Output the (X, Y) coordinate of the center of the cell containing the given text.  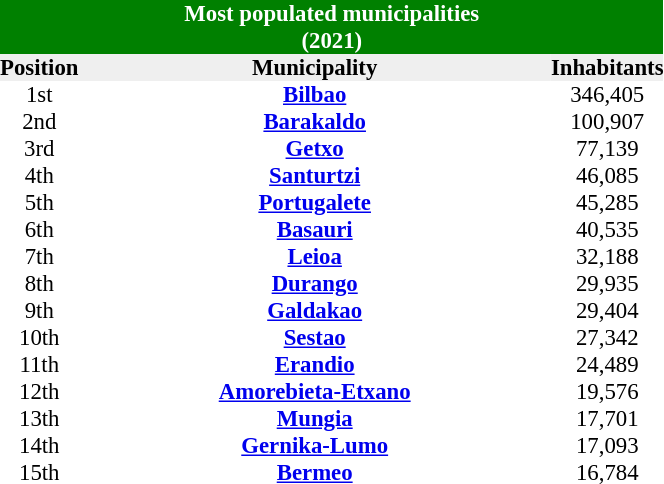
Barakaldo (314, 122)
29,935 (608, 284)
Leioa (314, 256)
77,139 (608, 148)
Bilbao (314, 94)
7th (39, 256)
100,907 (608, 122)
8th (39, 284)
Basauri (314, 230)
24,489 (608, 364)
19,576 (608, 392)
1st (39, 94)
Position (39, 68)
40,535 (608, 230)
Getxo (314, 148)
Most populated municipalities(2021) (332, 27)
17,701 (608, 418)
Gernika-Lumo (314, 446)
6th (39, 230)
Galdakao (314, 310)
5th (39, 202)
14th (39, 446)
29,404 (608, 310)
Erandio (314, 364)
17,093 (608, 446)
13th (39, 418)
2nd (39, 122)
Inhabitants (608, 68)
Santurtzi (314, 176)
46,085 (608, 176)
32,188 (608, 256)
Durango (314, 284)
45,285 (608, 202)
Amorebieta-Etxano (314, 392)
10th (39, 338)
3rd (39, 148)
4th (39, 176)
11th (39, 364)
12th (39, 392)
Mungia (314, 418)
9th (39, 310)
346,405 (608, 94)
27,342 (608, 338)
Portugalete (314, 202)
Municipality (314, 68)
Sestao (314, 338)
